Search for the cell housing the specified text and yield its [X, Y] center coordinate. 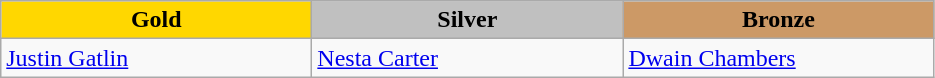
Gold [156, 20]
Justin Gatlin [156, 58]
Nesta Carter [468, 58]
Bronze [778, 20]
Silver [468, 20]
Dwain Chambers [778, 58]
